For the text-containing cell, return its midpoint in (x, y) coordinate format. 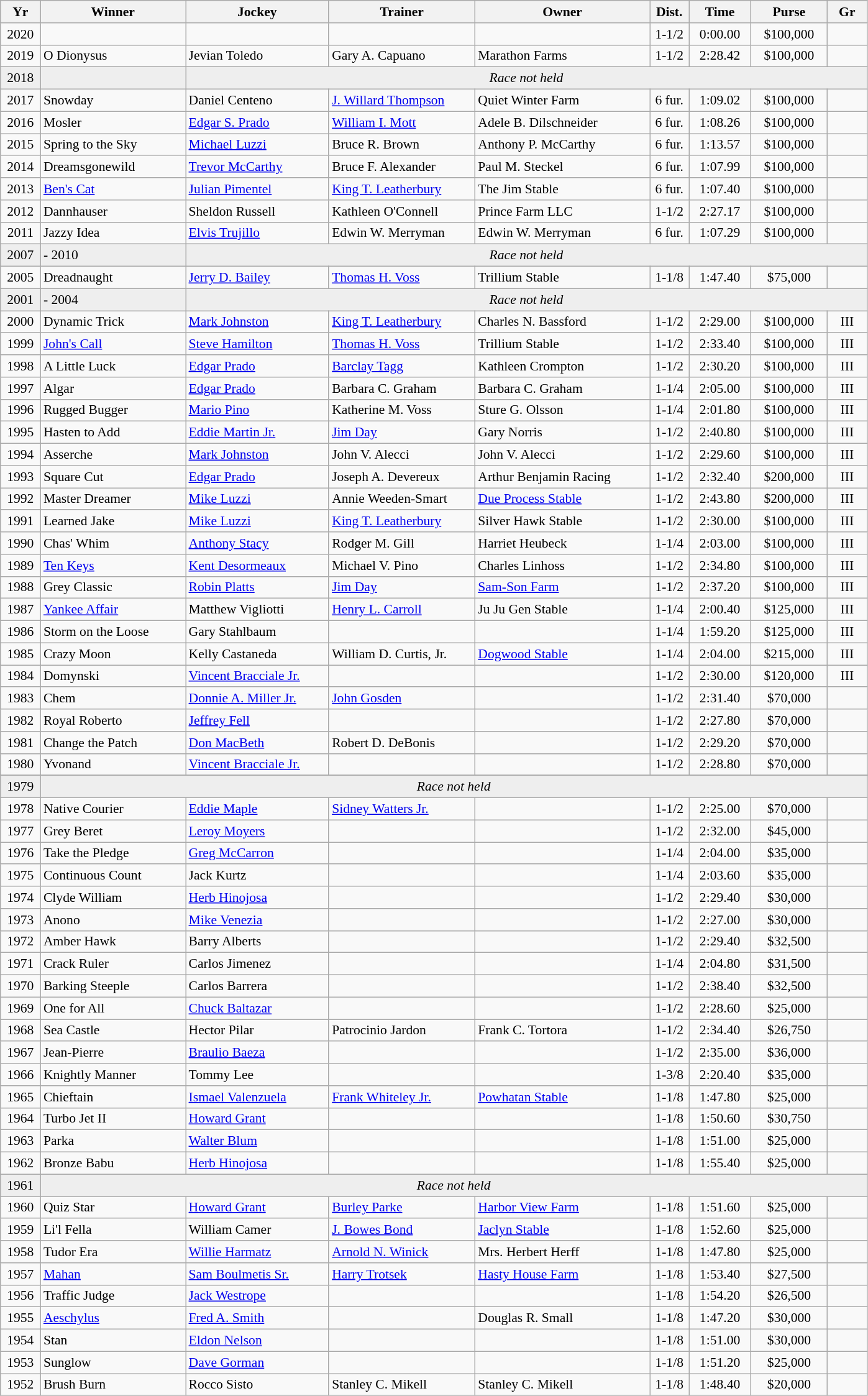
Stan (113, 1341)
2:03.60 (720, 876)
Michael V. Pino (401, 566)
Katherine M. Voss (401, 410)
Master Dreamer (113, 499)
Mario Pino (257, 410)
Harriet Heubeck (562, 543)
Burley Parke (401, 1208)
Robert D. DeBonis (401, 743)
Sea Castle (113, 1031)
1955 (21, 1318)
1:51.60 (720, 1208)
Quiz Star (113, 1208)
1968 (21, 1031)
2:33.40 (720, 344)
2:40.80 (720, 433)
Due Process Stable (562, 499)
1997 (21, 388)
Sunglow (113, 1362)
Yr (21, 12)
1984 (21, 676)
Harbor View Farm (562, 1208)
2:29.20 (720, 743)
Crazy Moon (113, 654)
Sture G. Olsson (562, 410)
1985 (21, 654)
1:07.40 (720, 189)
William Camer (257, 1230)
1979 (21, 787)
$215,000 (789, 654)
J. Bowes Bond (401, 1230)
2020 (21, 34)
Barking Steeple (113, 986)
Native Courier (113, 809)
Charles N. Bassford (562, 322)
Anthony P. McCarthy (562, 145)
1976 (21, 853)
Sidney Watters Jr. (401, 809)
1982 (21, 720)
One for All (113, 1008)
1996 (21, 410)
John's Call (113, 344)
2:35.00 (720, 1053)
1:08.26 (720, 122)
Gary Norris (562, 433)
1:55.40 (720, 1164)
Winner (113, 12)
Arthur Benjamin Racing (562, 477)
Ten Keys (113, 566)
2001 (21, 300)
1:54.20 (720, 1296)
Eddie Martin Jr. (257, 433)
Mosler (113, 122)
Prince Farm LLC (562, 211)
Hasten to Add (113, 433)
Dreadnaught (113, 278)
1:09.02 (720, 101)
Willie Harmatz (257, 1252)
1966 (21, 1075)
Yvonand (113, 765)
1952 (21, 1385)
Trevor McCarthy (257, 167)
Harry Trotsek (401, 1274)
Tudor Era (113, 1252)
Mrs. Herbert Herff (562, 1252)
Dave Gorman (257, 1362)
$75,000 (789, 278)
1:07.29 (720, 233)
2016 (21, 122)
Steve Hamilton (257, 344)
1978 (21, 809)
Eddie Maple (257, 809)
2:27.17 (720, 211)
1963 (21, 1141)
Anthony Stacy (257, 543)
2011 (21, 233)
1:52.60 (720, 1230)
2005 (21, 278)
1:47.20 (720, 1318)
2:27.00 (720, 920)
Trainer (401, 12)
1964 (21, 1119)
Hasty House Farm (562, 1274)
Traffic Judge (113, 1296)
Carlos Jimenez (257, 964)
Square Cut (113, 477)
Jockey (257, 12)
Owner (562, 12)
1981 (21, 743)
Marathon Farms (562, 56)
Yankee Affair (113, 610)
Frank Whiteley Jr. (401, 1097)
$26,500 (789, 1296)
1970 (21, 986)
Bruce R. Brown (401, 145)
Turbo Jet II (113, 1119)
1992 (21, 499)
O Dionysus (113, 56)
Joseph A. Devereux (401, 477)
Amber Hawk (113, 942)
Powhatan Stable (562, 1097)
Domynski (113, 676)
Leroy Moyers (257, 831)
1953 (21, 1362)
2:43.80 (720, 499)
Sheldon Russell (257, 211)
1977 (21, 831)
2:31.40 (720, 699)
1956 (21, 1296)
A Little Luck (113, 366)
2:32.00 (720, 831)
Asserche (113, 455)
Douglas R. Small (562, 1318)
Henry L. Carroll (401, 610)
Storm on the Loose (113, 632)
Frank C. Tortora (562, 1031)
Parka (113, 1141)
1:53.40 (720, 1274)
Dogwood Stable (562, 654)
Gary Stahlbaum (257, 632)
Ju Ju Gen Stable (562, 610)
2012 (21, 211)
Knightly Manner (113, 1075)
Dannhauser (113, 211)
2014 (21, 167)
William I. Mott (401, 122)
1971 (21, 964)
2:29.60 (720, 455)
Chieftain (113, 1097)
Donnie A. Miller Jr. (257, 699)
1954 (21, 1341)
1989 (21, 566)
Ismael Valenzuela (257, 1097)
Aeschylus (113, 1318)
1:07.99 (720, 167)
1:51.20 (720, 1362)
$36,000 (789, 1053)
Learned Jake (113, 521)
Eldon Nelson (257, 1341)
Silver Hawk Stable (562, 521)
Jevian Toledo (257, 56)
Take the Pledge (113, 853)
Change the Patch (113, 743)
Rugged Bugger (113, 410)
$26,750 (789, 1031)
1975 (21, 876)
2:28.42 (720, 56)
Edgar S. Prado (257, 122)
2:28.60 (720, 1008)
Royal Roberto (113, 720)
2:34.40 (720, 1031)
1974 (21, 898)
Jack Kurtz (257, 876)
- 2004 (113, 300)
$45,000 (789, 831)
2:20.40 (720, 1075)
$120,000 (789, 676)
2:37.20 (720, 587)
Li'l Fella (113, 1230)
Patrocinio Jardon (401, 1031)
1:47.40 (720, 278)
Mahan (113, 1274)
2:30.20 (720, 366)
1958 (21, 1252)
2:38.40 (720, 986)
Annie Weeden-Smart (401, 499)
1990 (21, 543)
Tommy Lee (257, 1075)
- 2010 (113, 255)
0:00.00 (720, 34)
Clyde William (113, 898)
Hector Pilar (257, 1031)
1965 (21, 1097)
Jaclyn Stable (562, 1230)
Chuck Baltazar (257, 1008)
Anono (113, 920)
2000 (21, 322)
1962 (21, 1164)
1973 (21, 920)
Arnold N. Winick (401, 1252)
1999 (21, 344)
2013 (21, 189)
J. Willard Thompson (401, 101)
2:03.00 (720, 543)
2:32.40 (720, 477)
2019 (21, 56)
Sam Boulmetis Sr. (257, 1274)
$31,500 (789, 964)
Mike Venezia (257, 920)
Grey Classic (113, 587)
Walter Blum (257, 1141)
Jean-Pierre (113, 1053)
Algar (113, 388)
1983 (21, 699)
2:00.40 (720, 610)
1957 (21, 1274)
Don MacBeth (257, 743)
Robin Platts (257, 587)
1-3/8 (670, 1075)
Snowday (113, 101)
2:34.80 (720, 566)
1:13.57 (720, 145)
2:29.00 (720, 322)
Elvis Trujillo (257, 233)
Dynamic Trick (113, 322)
Gr (847, 12)
Grey Beret (113, 831)
2:25.00 (720, 809)
Rodger M. Gill (401, 543)
2:28.80 (720, 765)
$27,500 (789, 1274)
2015 (21, 145)
Purse (789, 12)
1:48.40 (720, 1385)
Brush Burn (113, 1385)
1967 (21, 1053)
John Gosden (401, 699)
1995 (21, 433)
Jack Westrope (257, 1296)
Jerry D. Bailey (257, 278)
2007 (21, 255)
Bruce F. Alexander (401, 167)
1991 (21, 521)
1987 (21, 610)
Paul M. Steckel (562, 167)
1961 (21, 1185)
Quiet Winter Farm (562, 101)
Dist. (670, 12)
Crack Ruler (113, 964)
Adele B. Dilschneider (562, 122)
Charles Linhoss (562, 566)
William D. Curtis, Jr. (401, 654)
Rocco Sisto (257, 1385)
1:59.20 (720, 632)
1969 (21, 1008)
Carlos Barrera (257, 986)
Julian Pimentel (257, 189)
Kathleen Crompton (562, 366)
1972 (21, 942)
Kent Desormeaux (257, 566)
Matthew Vigliotti (257, 610)
1998 (21, 366)
$30,750 (789, 1119)
Dreamsgonewild (113, 167)
$20,000 (789, 1385)
Bronze Babu (113, 1164)
Time (720, 12)
1994 (21, 455)
Michael Luzzi (257, 145)
2:05.00 (720, 388)
Barry Alberts (257, 942)
1980 (21, 765)
Sam-Son Farm (562, 587)
2:01.80 (720, 410)
Kathleen O'Connell (401, 211)
2:27.80 (720, 720)
Fred A. Smith (257, 1318)
1959 (21, 1230)
1993 (21, 477)
1:50.60 (720, 1119)
Chem (113, 699)
The Jim Stable (562, 189)
1986 (21, 632)
2:04.80 (720, 964)
Continuous Count (113, 876)
2017 (21, 101)
Greg McCarron (257, 853)
Braulio Baeza (257, 1053)
Barclay Tagg (401, 366)
Jeffrey Fell (257, 720)
2018 (21, 78)
Jazzy Idea (113, 233)
1988 (21, 587)
Chas' Whim (113, 543)
1960 (21, 1208)
Ben's Cat (113, 189)
Spring to the Sky (113, 145)
Kelly Castaneda (257, 654)
Gary A. Capuano (401, 56)
Daniel Centeno (257, 101)
